Provide the [x, y] coordinate of the cell's center where the given text is located.  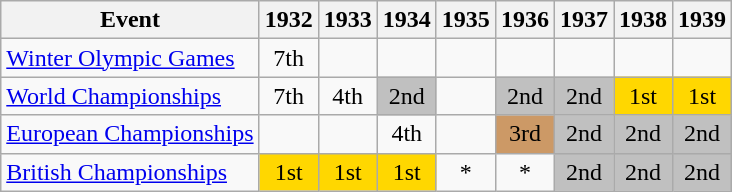
World Championships [130, 96]
1934 [406, 20]
3rd [524, 134]
1933 [348, 20]
Event [130, 20]
1932 [288, 20]
1938 [644, 20]
1936 [524, 20]
European Championships [130, 134]
1937 [584, 20]
British Championships [130, 172]
1939 [702, 20]
1935 [466, 20]
Winter Olympic Games [130, 58]
